Determine the (X, Y) coordinate at the center of the cell enclosing the given text.  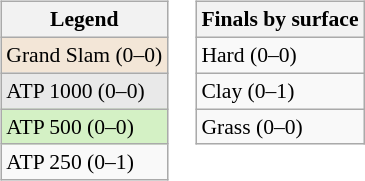
Legend (84, 20)
ATP 250 (0–1) (84, 162)
ATP 500 (0–0) (84, 127)
ATP 1000 (0–0) (84, 91)
Grand Slam (0–0) (84, 55)
Hard (0–0) (280, 55)
Finals by surface (280, 20)
Grass (0–0) (280, 127)
Clay (0–1) (280, 91)
